Return the [x, y] coordinate for the center point of the cell that contains the specified text.  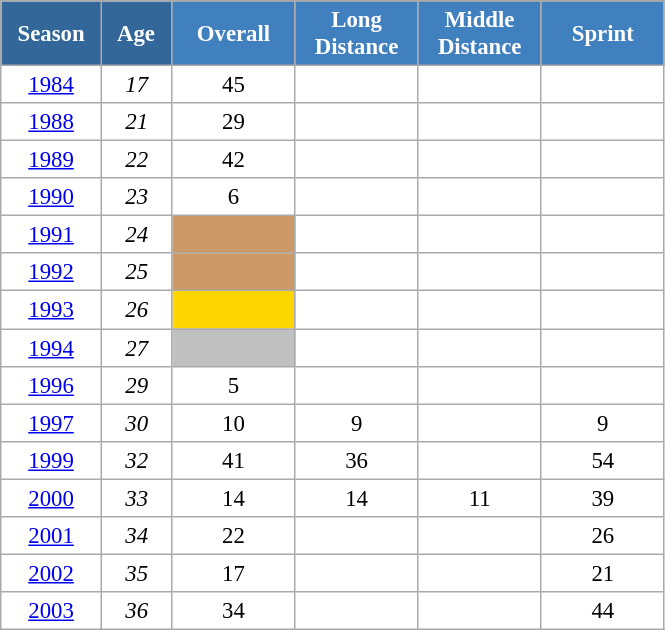
54 [602, 460]
Middle Distance [480, 34]
45 [234, 85]
6 [234, 197]
27 [136, 348]
1991 [52, 235]
Age [136, 34]
1989 [52, 160]
32 [136, 460]
Sprint [602, 34]
35 [136, 573]
Season [52, 34]
1999 [52, 460]
2000 [52, 498]
5 [234, 385]
24 [136, 235]
2003 [52, 611]
39 [602, 498]
2001 [52, 536]
2002 [52, 573]
1993 [52, 310]
1997 [52, 423]
23 [136, 197]
30 [136, 423]
44 [602, 611]
41 [234, 460]
Long Distance [356, 34]
33 [136, 498]
1992 [52, 273]
1996 [52, 385]
1994 [52, 348]
11 [480, 498]
10 [234, 423]
1990 [52, 197]
1984 [52, 85]
Overall [234, 34]
42 [234, 160]
25 [136, 273]
1988 [52, 122]
